Search for the cell housing the specified text and yield its (X, Y) center coordinate. 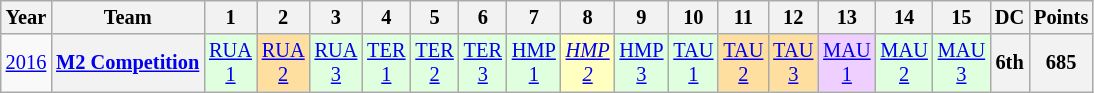
Year (26, 17)
HMP2 (588, 63)
2016 (26, 63)
DC (1010, 17)
15 (962, 17)
9 (642, 17)
10 (693, 17)
11 (743, 17)
14 (904, 17)
3 (336, 17)
TER1 (386, 63)
TER2 (434, 63)
4 (386, 17)
MAU2 (904, 63)
TAU3 (793, 63)
MAU1 (846, 63)
RUA2 (284, 63)
M2 Competition (128, 63)
1 (230, 17)
12 (793, 17)
RUA1 (230, 63)
5 (434, 17)
RUA3 (336, 63)
Points (1061, 17)
2 (284, 17)
MAU3 (962, 63)
13 (846, 17)
HMP3 (642, 63)
6th (1010, 63)
TAU1 (693, 63)
8 (588, 17)
TAU2 (743, 63)
6 (483, 17)
TER3 (483, 63)
HMP1 (534, 63)
Team (128, 17)
685 (1061, 63)
7 (534, 17)
